Output the (X, Y) coordinate of the center of the cell containing the given text.  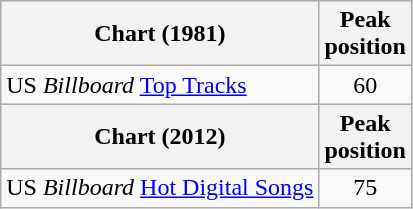
US Billboard Top Tracks (160, 85)
Chart (2012) (160, 136)
60 (365, 85)
Chart (1981) (160, 34)
US Billboard Hot Digital Songs (160, 188)
75 (365, 188)
